Return the [x, y] coordinate for the center point of the cell that contains the specified text.  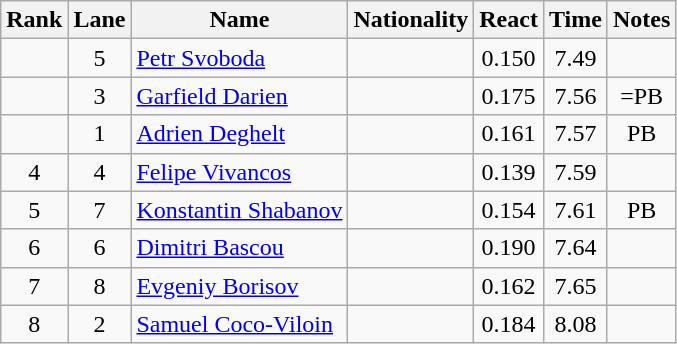
0.154 [509, 210]
React [509, 20]
0.175 [509, 96]
Samuel Coco-Viloin [240, 324]
8.08 [575, 324]
Garfield Darien [240, 96]
7.65 [575, 286]
Felipe Vivancos [240, 172]
Time [575, 20]
Nationality [411, 20]
7.59 [575, 172]
0.190 [509, 248]
7.57 [575, 134]
Konstantin Shabanov [240, 210]
Lane [100, 20]
Dimitri Bascou [240, 248]
0.161 [509, 134]
Evgeniy Borisov [240, 286]
3 [100, 96]
Adrien Deghelt [240, 134]
0.184 [509, 324]
0.139 [509, 172]
Rank [34, 20]
Name [240, 20]
7.61 [575, 210]
Notes [641, 20]
=PB [641, 96]
7.56 [575, 96]
0.150 [509, 58]
0.162 [509, 286]
1 [100, 134]
7.49 [575, 58]
2 [100, 324]
7.64 [575, 248]
Petr Svoboda [240, 58]
